Scan for the cell matching the given text and deliver its [X, Y] coordinate at center. 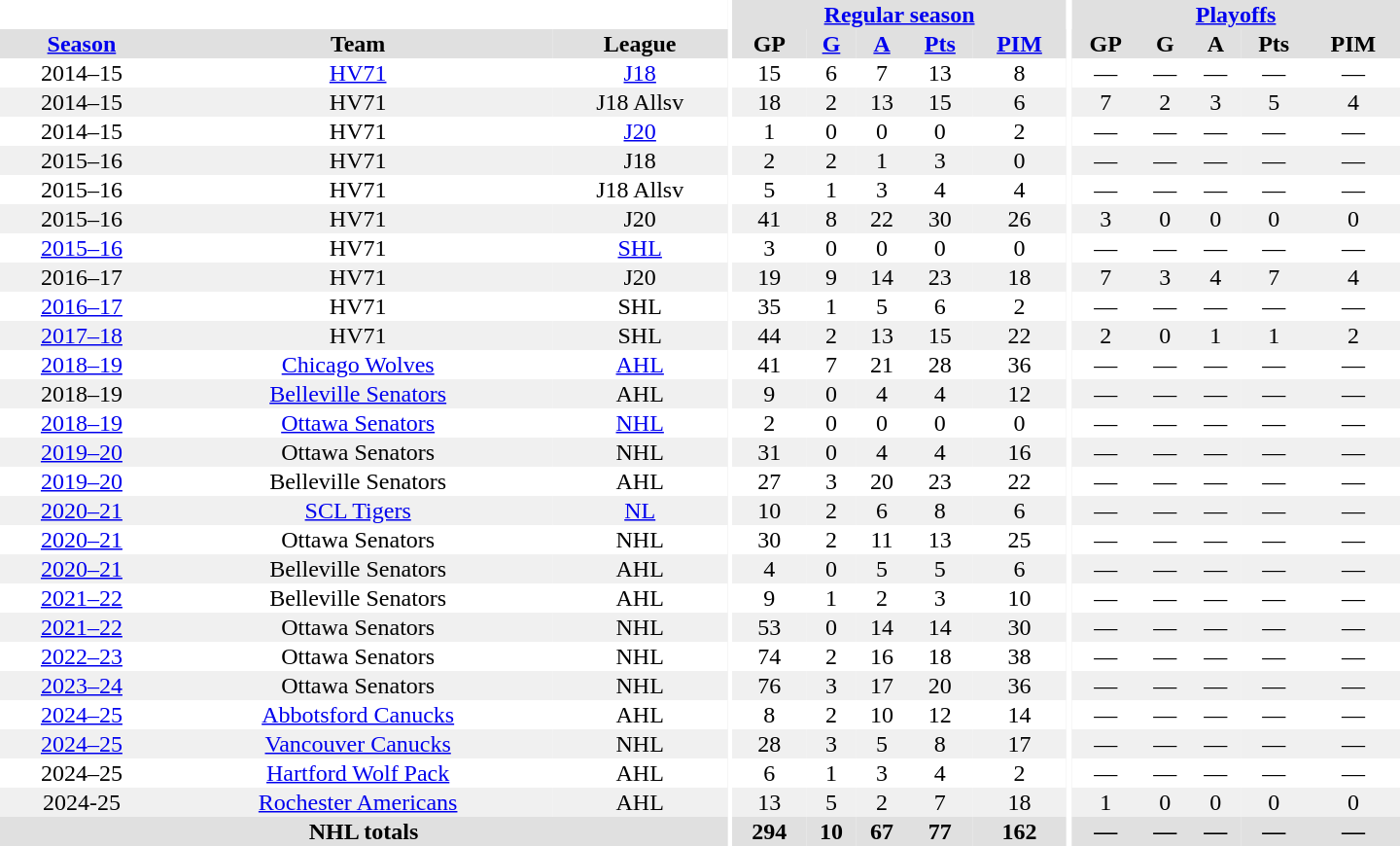
11 [882, 540]
162 [1020, 831]
77 [940, 831]
76 [770, 686]
294 [770, 831]
2022–23 [82, 656]
31 [770, 452]
Season [82, 44]
26 [1020, 219]
67 [882, 831]
Chicago Wolves [358, 365]
2024-25 [82, 802]
21 [882, 365]
Regular season [900, 15]
2023–24 [82, 686]
NHL totals [364, 831]
Abbotsford Canucks [358, 715]
2017–18 [82, 335]
NL [640, 511]
53 [770, 627]
19 [770, 277]
Vancouver Canucks [358, 744]
74 [770, 656]
League [640, 44]
Team [358, 44]
25 [1020, 540]
27 [770, 481]
Playoffs [1236, 15]
SCL Tigers [358, 511]
35 [770, 306]
Rochester Americans [358, 802]
38 [1020, 656]
44 [770, 335]
Hartford Wolf Pack [358, 773]
